Output the [x, y] coordinate of the center of the cell containing the given text.  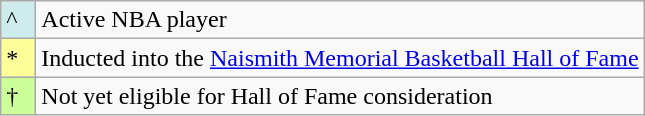
Active NBA player [340, 20]
Inducted into the Naismith Memorial Basketball Hall of Fame [340, 58]
Not yet eligible for Hall of Fame consideration [340, 96]
* [18, 58]
^ [18, 20]
† [18, 96]
